Provide the (X, Y) coordinate of the cell's center where the given text is located.  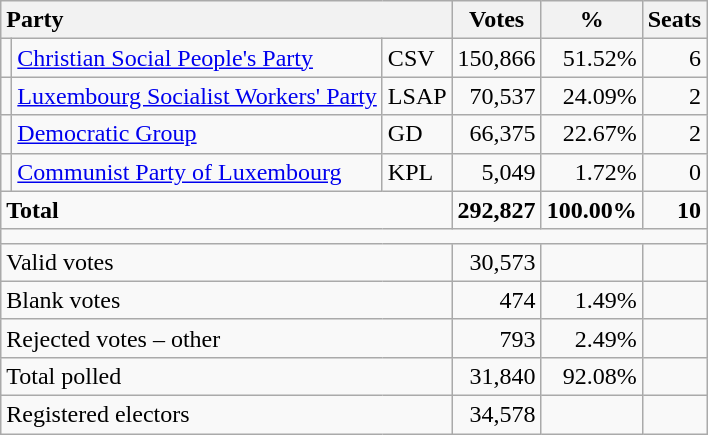
Communist Party of Luxembourg (198, 172)
10 (674, 210)
92.08% (592, 376)
34,578 (496, 414)
1.72% (592, 172)
1.49% (592, 300)
70,537 (496, 96)
Democratic Group (198, 134)
292,827 (496, 210)
Rejected votes – other (226, 338)
24.09% (592, 96)
Blank votes (226, 300)
Registered electors (226, 414)
% (592, 20)
31,840 (496, 376)
CSV (417, 58)
100.00% (592, 210)
Party (226, 20)
30,573 (496, 262)
0 (674, 172)
5,049 (496, 172)
793 (496, 338)
LSAP (417, 96)
Total polled (226, 376)
6 (674, 58)
150,866 (496, 58)
Valid votes (226, 262)
474 (496, 300)
Votes (496, 20)
GD (417, 134)
Seats (674, 20)
Christian Social People's Party (198, 58)
Total (226, 210)
51.52% (592, 58)
66,375 (496, 134)
KPL (417, 172)
Luxembourg Socialist Workers' Party (198, 96)
2.49% (592, 338)
22.67% (592, 134)
